Find where the given text appears and provide that cell's center as (x, y) coordinate. 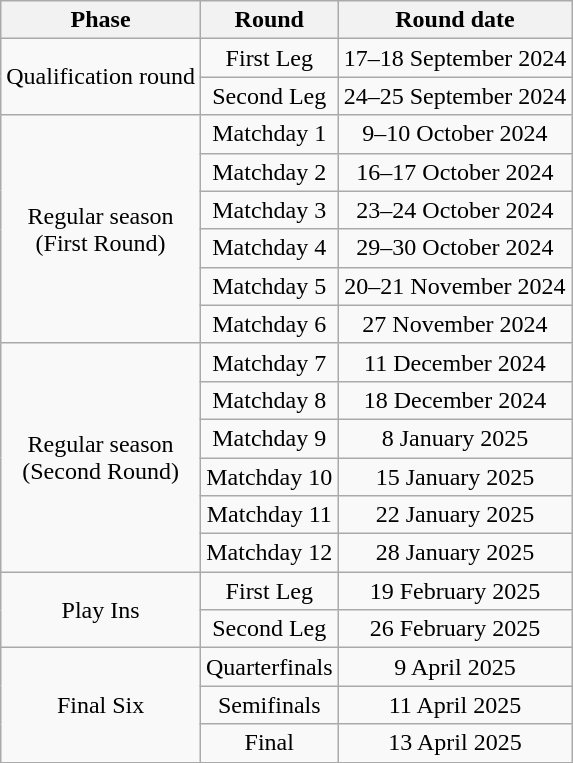
Round date (455, 20)
Matchday 11 (269, 515)
19 February 2025 (455, 591)
Matchday 7 (269, 362)
Matchday 12 (269, 553)
13 April 2025 (455, 743)
Play Ins (101, 610)
17–18 September 2024 (455, 58)
Final Six (101, 705)
Phase (101, 20)
Quarterfinals (269, 667)
11 April 2025 (455, 705)
Matchday 2 (269, 172)
Matchday 4 (269, 248)
22 January 2025 (455, 515)
26 February 2025 (455, 629)
Matchday 6 (269, 324)
9 April 2025 (455, 667)
27 November 2024 (455, 324)
16–17 October 2024 (455, 172)
Round (269, 20)
24–25 September 2024 (455, 96)
18 December 2024 (455, 400)
15 January 2025 (455, 477)
Qualification round (101, 77)
23–24 October 2024 (455, 210)
29–30 October 2024 (455, 248)
Final (269, 743)
Matchday 5 (269, 286)
11 December 2024 (455, 362)
28 January 2025 (455, 553)
Semifinals (269, 705)
Matchday 9 (269, 438)
Matchday 8 (269, 400)
20–21 November 2024 (455, 286)
8 January 2025 (455, 438)
Matchday 10 (269, 477)
Matchday 1 (269, 134)
9–10 October 2024 (455, 134)
Matchday 3 (269, 210)
Regular season(First Round) (101, 229)
Regular season(Second Round) (101, 457)
